Search for the cell housing the specified text and yield its [X, Y] center coordinate. 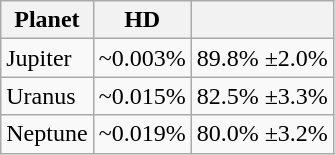
82.5% ±3.3% [262, 96]
Planet [47, 20]
Jupiter [47, 58]
89.8% ±2.0% [262, 58]
~0.019% [142, 134]
Neptune [47, 134]
HD [142, 20]
Uranus [47, 96]
80.0% ±3.2% [262, 134]
~0.015% [142, 96]
~0.003% [142, 58]
